From the cell containing the given text, extract its center point as [x, y] coordinate. 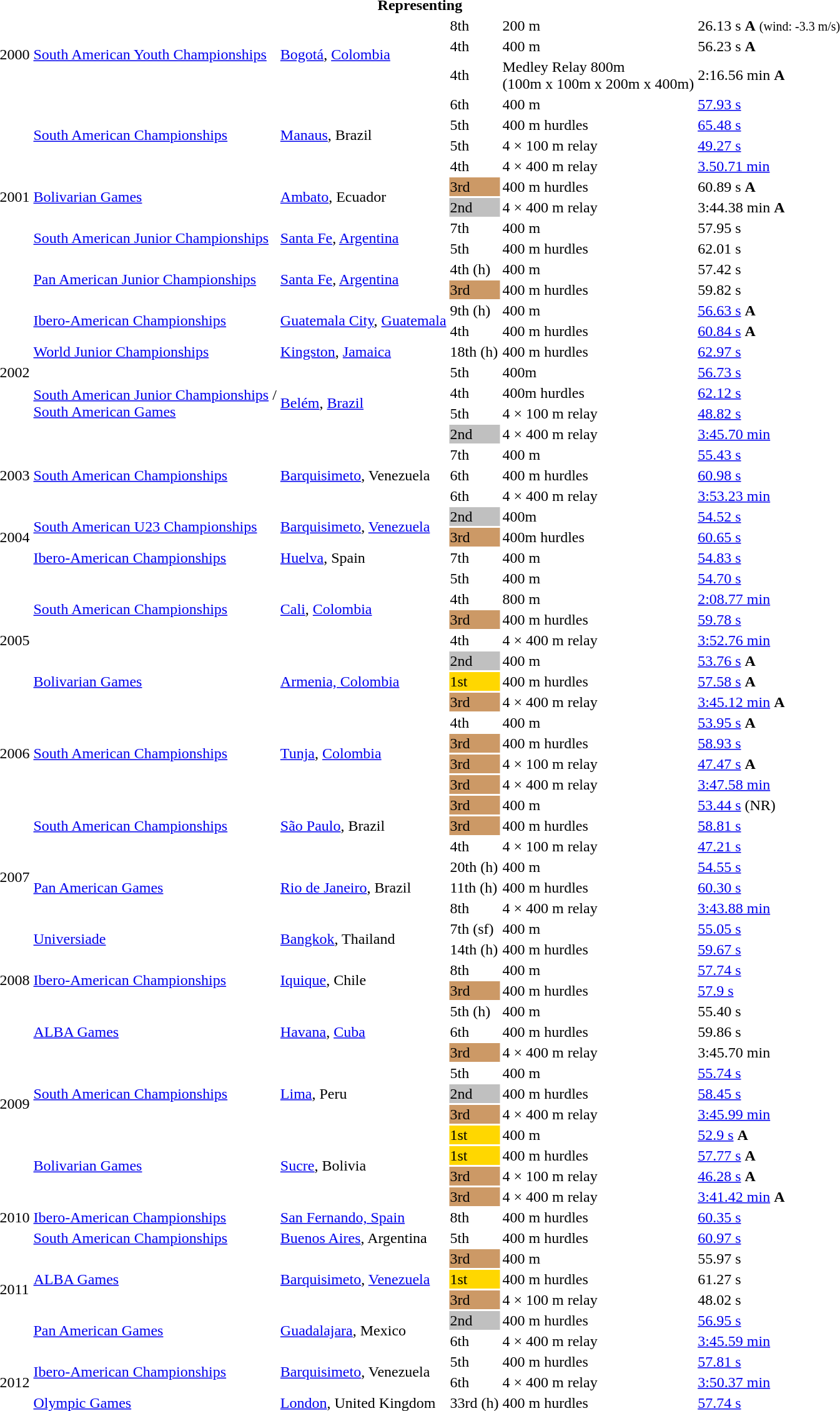
14th (h) [475, 949]
Iquique, Chile [363, 981]
7th (sf) [475, 929]
9th (h) [475, 310]
4th (h) [475, 269]
World Junior Championships [155, 352]
South American Youth Championships [155, 55]
Guatemala City, Guatemala [363, 321]
South American Junior Championships [155, 239]
Armenia, Colombia [363, 681]
Guadalajara, Mexico [363, 1330]
Bogotá, Colombia [363, 55]
200 m [598, 26]
Bangkok, Thailand [363, 939]
Havana, Cuba [363, 1032]
18th (h) [475, 352]
South American Junior Championships / South American Games [155, 403]
Lima, Peru [363, 1094]
Universiade [155, 939]
Tunja, Colombia [363, 753]
South American U23 Championships [155, 527]
Belém, Brazil [363, 403]
Rio de Janeiro, Brazil [363, 888]
Manaus, Brazil [363, 135]
Medley Relay 800m(100m x 100m x 200m x 400m) [598, 75]
Huelva, Spain [363, 558]
11th (h) [475, 888]
Cali, Colombia [363, 610]
San Fernando, Spain [363, 1217]
Ambato, Ecuador [363, 197]
5th (h) [475, 1011]
Sucre, Bolivia [363, 1166]
Buenos Aires, Argentina [363, 1238]
Kingston, Jamaica [363, 352]
800 m [598, 599]
Pan American Junior Championships [155, 280]
20th (h) [475, 867]
São Paulo, Brazil [363, 826]
